Extract the [X, Y] coordinate from the center of the cell holding the provided text.  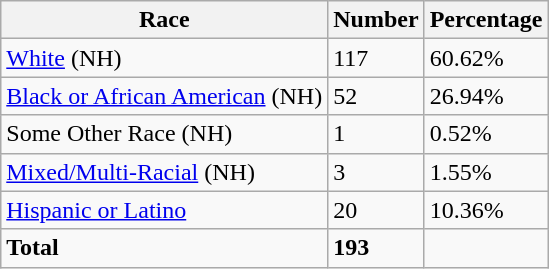
Race [164, 20]
60.62% [486, 58]
0.52% [486, 134]
117 [376, 58]
193 [376, 248]
Total [164, 248]
10.36% [486, 210]
Hispanic or Latino [164, 210]
1.55% [486, 172]
Black or African American (NH) [164, 96]
20 [376, 210]
3 [376, 172]
52 [376, 96]
White (NH) [164, 58]
26.94% [486, 96]
Some Other Race (NH) [164, 134]
Percentage [486, 20]
Number [376, 20]
1 [376, 134]
Mixed/Multi-Racial (NH) [164, 172]
